Detect which cell encompasses the target text, then output its (x, y) center coordinate. 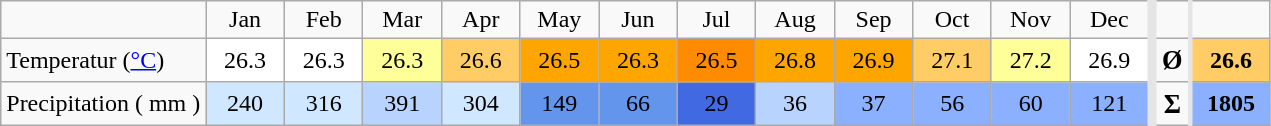
36 (796, 104)
26.8 (796, 61)
1805 (1230, 104)
May (560, 20)
37 (874, 104)
Nov (1030, 20)
60 (1030, 104)
56 (952, 104)
Aug (796, 20)
Feb (324, 20)
Jul (716, 20)
Jan (246, 20)
391 (402, 104)
29 (716, 104)
Ø (1171, 61)
304 (480, 104)
121 (1111, 104)
149 (560, 104)
27.1 (952, 61)
Mar (402, 20)
Σ (1171, 104)
Apr (480, 20)
Temperatur (°C) (104, 61)
316 (324, 104)
240 (246, 104)
Oct (952, 20)
Sep (874, 20)
Precipitation ( mm ) (104, 104)
Dec (1111, 20)
66 (638, 104)
27.2 (1030, 61)
Jun (638, 20)
